Capture the cell that displays the provided text and extract its (X, Y) central coordinate. 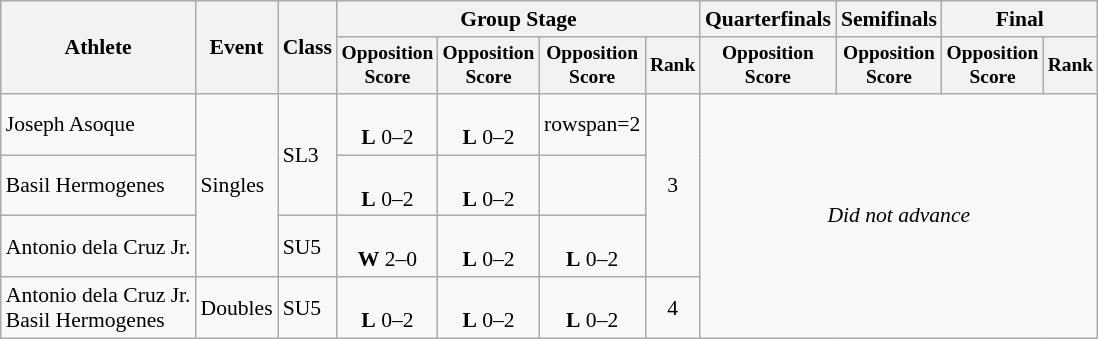
Antonio dela Cruz Jr. (98, 246)
W 2–0 (388, 246)
Singles (237, 186)
Basil Hermogenes (98, 186)
SL3 (308, 155)
Doubles (237, 308)
Athlete (98, 48)
Semifinals (889, 19)
4 (672, 308)
Class (308, 48)
Antonio dela Cruz Jr.Basil Hermogenes (98, 308)
Event (237, 48)
rowspan=2 (592, 124)
3 (672, 186)
Did not advance (899, 216)
Group Stage (518, 19)
Joseph Asoque (98, 124)
Final (1020, 19)
Quarterfinals (768, 19)
